Extract the [x, y] coordinate from the center of the cell holding the provided text.  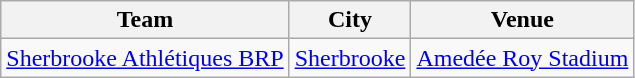
Team [145, 20]
City [350, 20]
Amedée Roy Stadium [522, 58]
Venue [522, 20]
Sherbrooke [350, 58]
Sherbrooke Athlétiques BRP [145, 58]
